Return the (x, y) coordinate for the center point of the cell that contains the specified text.  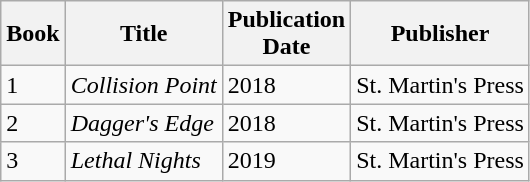
2 (33, 123)
Lethal Nights (144, 161)
Title (144, 34)
Book (33, 34)
Publisher (440, 34)
3 (33, 161)
Dagger's Edge (144, 123)
PublicationDate (286, 34)
1 (33, 85)
Collision Point (144, 85)
2019 (286, 161)
